Return (x, y) of the center of cell containing provided text 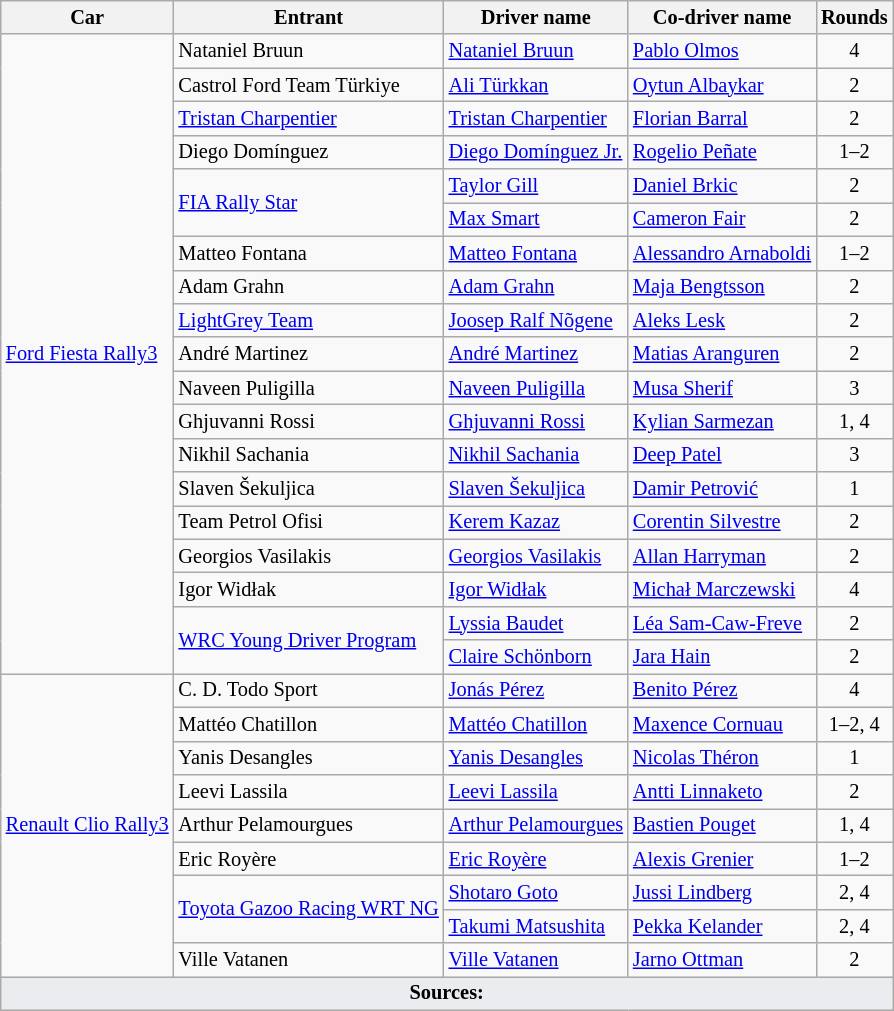
Joosep Ralf Nõgene (536, 320)
WRC Young Driver Program (309, 640)
FIA Rally Star (309, 202)
Alexis Grenier (722, 859)
Ford Fiesta Rally3 (88, 354)
Kylian Sarmezan (722, 421)
Toyota Gazoo Racing WRT NG (309, 908)
Takumi Matsushita (536, 926)
Pekka Kelander (722, 926)
1–2, 4 (854, 724)
Florian Barral (722, 118)
Driver name (536, 17)
Castrol Ford Team Türkiye (309, 85)
Maja Bengtsson (722, 287)
Diego Domínguez (309, 152)
Team Petrol Ofisi (309, 522)
Maxence Cornuau (722, 724)
Renault Clio Rally3 (88, 824)
Co-driver name (722, 17)
Allan Harryman (722, 556)
Jonás Pérez (536, 690)
Ali Türkkan (536, 85)
Rounds (854, 17)
Jara Hain (722, 657)
Corentin Silvestre (722, 522)
Lyssia Baudet (536, 623)
LightGrey Team (309, 320)
Entrant (309, 17)
Daniel Brkic (722, 186)
Michał Marczewski (722, 589)
Sources: (447, 993)
Jarno Ottman (722, 960)
Alessandro Arnaboldi (722, 253)
Oytun Albaykar (722, 85)
Kerem Kazaz (536, 522)
Damir Petrović (722, 489)
Max Smart (536, 219)
Bastien Pouget (722, 825)
Claire Schönborn (536, 657)
Pablo Olmos (722, 51)
Musa Sherif (722, 388)
Diego Domínguez Jr. (536, 152)
Matias Aranguren (722, 354)
Shotaro Goto (536, 892)
Benito Pérez (722, 690)
Aleks Lesk (722, 320)
Nicolas Théron (722, 758)
C. D. Todo Sport (309, 690)
Jussi Lindberg (722, 892)
Car (88, 17)
Cameron Fair (722, 219)
Rogelio Peñate (722, 152)
Léa Sam-Caw-Freve (722, 623)
Deep Patel (722, 455)
Taylor Gill (536, 186)
Antti Linnaketo (722, 791)
